Provide the (X, Y) coordinate of the cell's center where the given text is located.  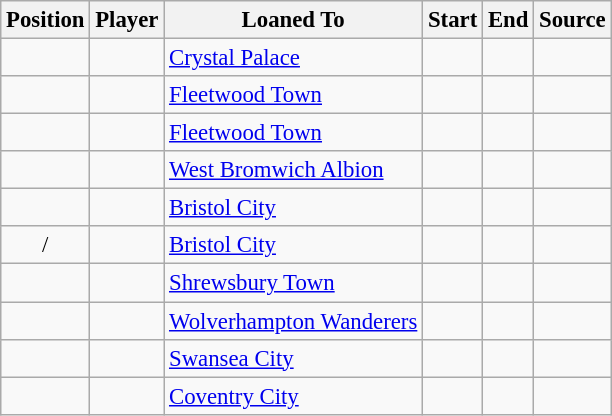
Swansea City (294, 358)
Shrewsbury Town (294, 283)
/ (46, 245)
Crystal Palace (294, 58)
West Bromwich Albion (294, 170)
Source (572, 20)
Position (46, 20)
Wolverhampton Wanderers (294, 321)
Coventry City (294, 396)
End (508, 20)
Loaned To (294, 20)
Start (453, 20)
Player (127, 20)
